Search for the cell housing the specified text and yield its [x, y] center coordinate. 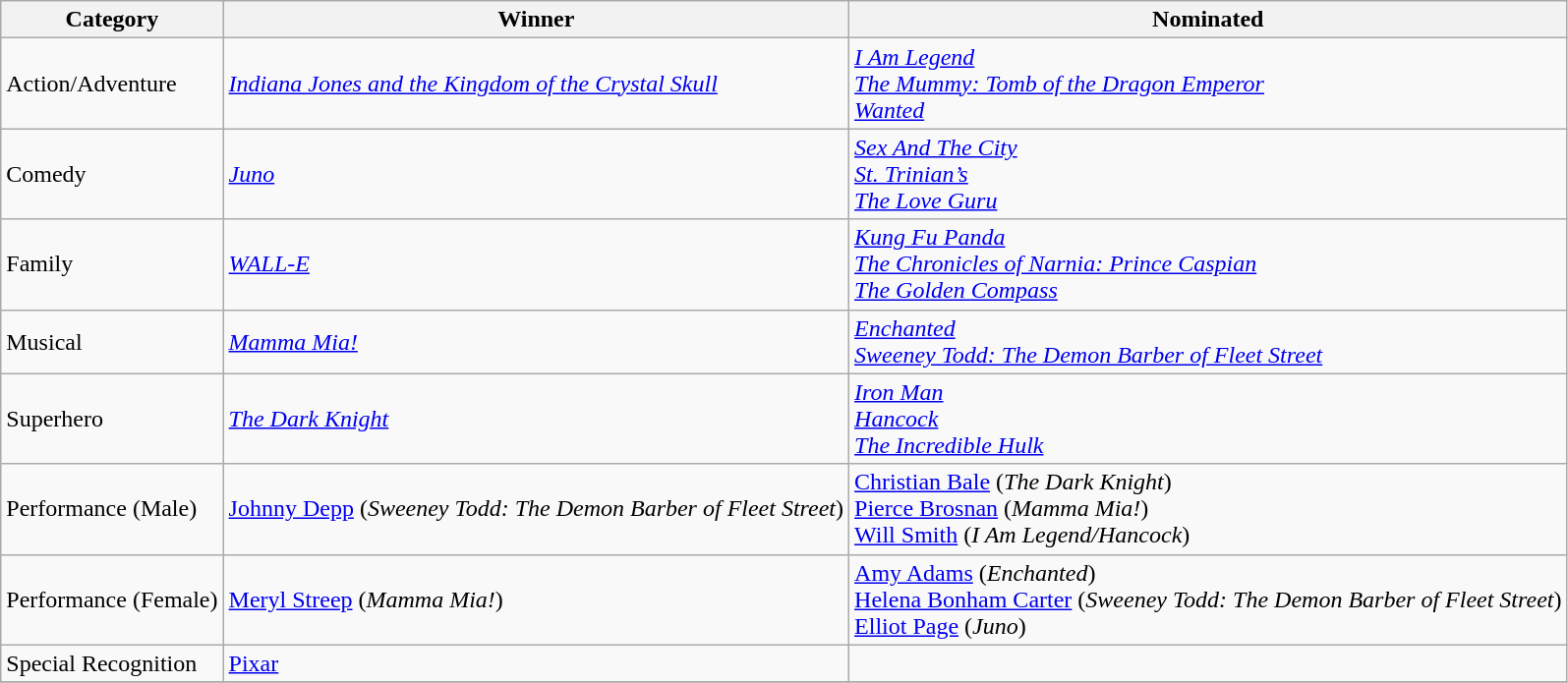
Amy Adams (Enchanted)Helena Bonham Carter (Sweeney Todd: The Demon Barber of Fleet Street)Elliot Page (Juno) [1208, 599]
Indiana Jones and the Kingdom of the Crystal Skull [537, 84]
WALL-E [537, 264]
Category [112, 20]
Juno [537, 174]
Meryl Streep (Mamma Mia!) [537, 599]
Performance (Male) [112, 509]
Nominated [1208, 20]
EnchantedSweeney Todd: The Demon Barber of Fleet Street [1208, 342]
Christian Bale (The Dark Knight)Pierce Brosnan (Mamma Mia!)Will Smith (I Am Legend/Hancock) [1208, 509]
Mamma Mia! [537, 342]
Comedy [112, 174]
Musical [112, 342]
I Am LegendThe Mummy: Tomb of the Dragon EmperorWanted [1208, 84]
Winner [537, 20]
Johnny Depp (Sweeney Todd: The Demon Barber of Fleet Street) [537, 509]
Superhero [112, 419]
Iron ManHancockThe Incredible Hulk [1208, 419]
The Dark Knight [537, 419]
Performance (Female) [112, 599]
Action/Adventure [112, 84]
Sex And The CitySt. Trinian’sThe Love Guru [1208, 174]
Special Recognition [112, 663]
Pixar [537, 663]
Kung Fu PandaThe Chronicles of Narnia: Prince CaspianThe Golden Compass [1208, 264]
Family [112, 264]
